Pinpoint the cell where the given text exists, returning its (x, y) midpoint coordinate. 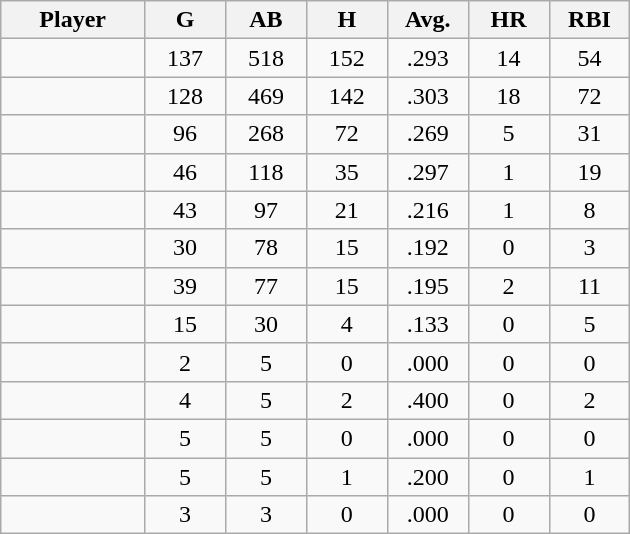
Player (73, 20)
H (346, 20)
46 (186, 172)
HR (508, 20)
19 (590, 172)
268 (266, 134)
14 (508, 58)
96 (186, 134)
128 (186, 96)
118 (266, 172)
.269 (428, 134)
.303 (428, 96)
.195 (428, 286)
97 (266, 210)
11 (590, 286)
8 (590, 210)
.133 (428, 324)
RBI (590, 20)
35 (346, 172)
137 (186, 58)
31 (590, 134)
.293 (428, 58)
.192 (428, 248)
54 (590, 58)
518 (266, 58)
43 (186, 210)
.200 (428, 477)
469 (266, 96)
.216 (428, 210)
152 (346, 58)
.400 (428, 400)
Avg. (428, 20)
78 (266, 248)
77 (266, 286)
AB (266, 20)
142 (346, 96)
39 (186, 286)
.297 (428, 172)
G (186, 20)
18 (508, 96)
21 (346, 210)
